Locate the cell with the specified text and output its [x, y] center coordinate. 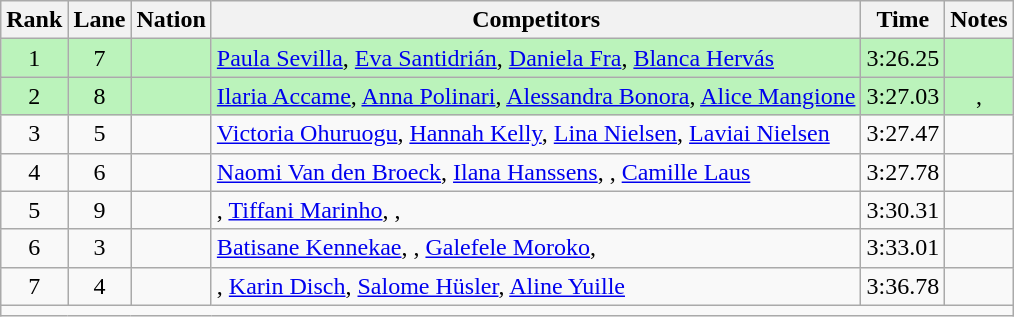
Ilaria Accame, Anna Polinari, Alessandra Bonora, Alice Mangione [536, 96]
8 [100, 96]
Nation [171, 20]
2 [34, 96]
3:30.31 [903, 210]
Rank [34, 20]
Batisane Kennekae, , Galefele Moroko, [536, 248]
, Tiffani Marinho, , [536, 210]
3:33.01 [903, 248]
3:27.03 [903, 96]
, [979, 96]
Notes [979, 20]
Lane [100, 20]
, Karin Disch, Salome Hüsler, Aline Yuille [536, 286]
3:26.25 [903, 58]
9 [100, 210]
Paula Sevilla, Eva Santidrián, Daniela Fra, Blanca Hervás [536, 58]
3:36.78 [903, 286]
Competitors [536, 20]
Time [903, 20]
Victoria Ohuruogu, Hannah Kelly, Lina Nielsen, Laviai Nielsen [536, 134]
3:27.78 [903, 172]
Naomi Van den Broeck, Ilana Hanssens, , Camille Laus [536, 172]
1 [34, 58]
3:27.47 [903, 134]
